Return the (x, y) coordinate for the center point of the cell that contains the specified text.  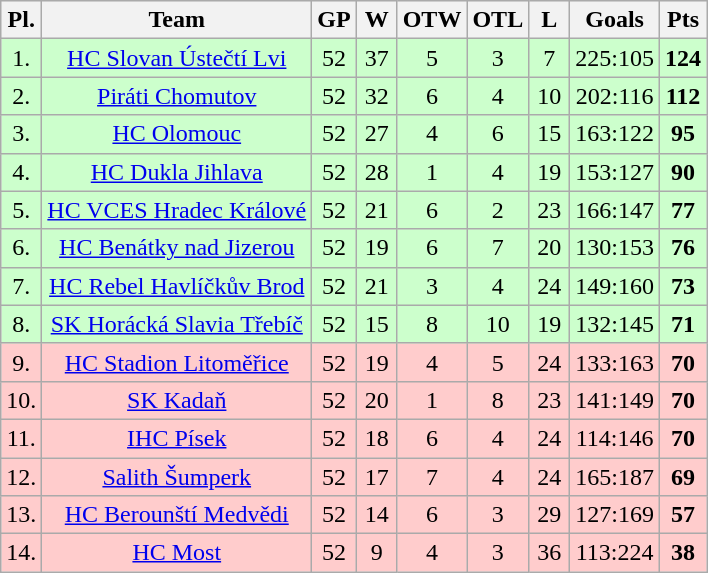
225:105 (615, 58)
HC Dukla Jihlava (177, 172)
14. (22, 553)
114:146 (615, 438)
L (550, 20)
4. (22, 172)
OTL (498, 20)
2 (498, 210)
Salith Šumperk (177, 477)
HC Rebel Havlíčkův Brod (177, 286)
GP (334, 20)
132:145 (615, 324)
Goals (615, 20)
HC Most (177, 553)
9. (22, 362)
Piráti Chomutov (177, 96)
130:153 (615, 248)
Team (177, 20)
38 (682, 553)
14 (376, 515)
69 (682, 477)
76 (682, 248)
71 (682, 324)
HC Benátky nad Jizerou (177, 248)
27 (376, 134)
HC Slovan Ústečtí Lvi (177, 58)
7. (22, 286)
90 (682, 172)
2. (22, 96)
OTW (432, 20)
165:187 (615, 477)
HC Olomouc (177, 134)
141:149 (615, 400)
124 (682, 58)
5. (22, 210)
133:163 (615, 362)
10. (22, 400)
202:116 (615, 96)
13. (22, 515)
36 (550, 553)
163:122 (615, 134)
W (376, 20)
17 (376, 477)
153:127 (615, 172)
18 (376, 438)
28 (376, 172)
Pts (682, 20)
HC VCES Hradec Králové (177, 210)
SK Kadaň (177, 400)
77 (682, 210)
9 (376, 553)
29 (550, 515)
149:160 (615, 286)
112 (682, 96)
6. (22, 248)
8. (22, 324)
Pl. (22, 20)
127:169 (615, 515)
73 (682, 286)
95 (682, 134)
11. (22, 438)
HC Stadion Litoměřice (177, 362)
HC Berounští Medvědi (177, 515)
113:224 (615, 553)
166:147 (615, 210)
3. (22, 134)
IHC Písek (177, 438)
12. (22, 477)
1. (22, 58)
32 (376, 96)
SK Horácká Slavia Třebíč (177, 324)
57 (682, 515)
37 (376, 58)
